Return the (X, Y) coordinate for the center point of the cell that contains the specified text.  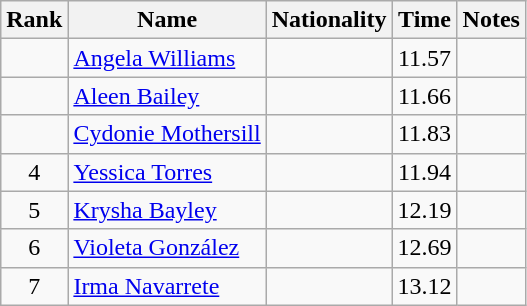
5 (34, 210)
Yessica Torres (167, 172)
11.83 (424, 134)
Cydonie Mothersill (167, 134)
Krysha Bayley (167, 210)
11.94 (424, 172)
11.66 (424, 96)
4 (34, 172)
Angela Williams (167, 58)
Name (167, 20)
Violeta González (167, 248)
Nationality (329, 20)
Rank (34, 20)
12.19 (424, 210)
11.57 (424, 58)
Irma Navarrete (167, 286)
Notes (491, 20)
Time (424, 20)
13.12 (424, 286)
7 (34, 286)
Aleen Bailey (167, 96)
6 (34, 248)
12.69 (424, 248)
